Find where the given text appears and provide that cell's center as [X, Y] coordinate. 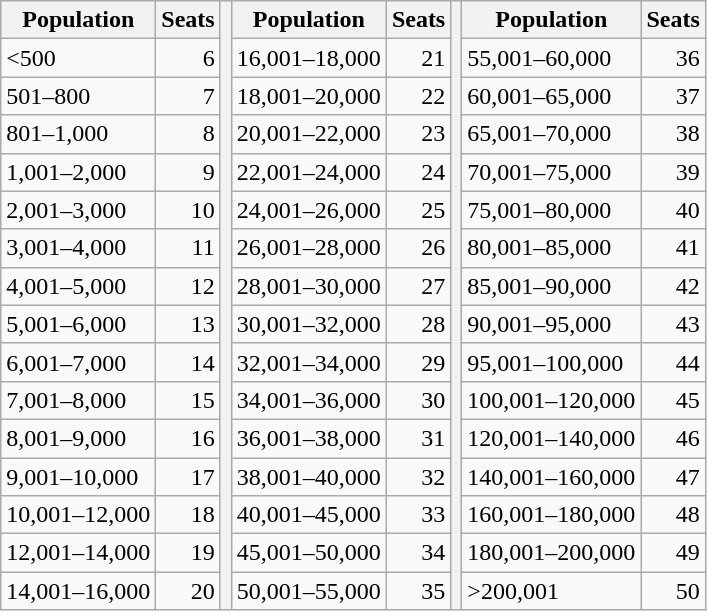
40 [673, 210]
90,001–95,000 [552, 324]
31 [418, 438]
160,001–180,000 [552, 515]
8,001–9,000 [78, 438]
<500 [78, 58]
27 [418, 286]
17 [188, 477]
80,001–85,000 [552, 248]
15 [188, 400]
34 [418, 553]
22,001–24,000 [308, 172]
20,001–22,000 [308, 134]
7,001–8,000 [78, 400]
48 [673, 515]
28 [418, 324]
70,001–75,000 [552, 172]
11 [188, 248]
16 [188, 438]
50 [673, 591]
8 [188, 134]
47 [673, 477]
3,001–4,000 [78, 248]
20 [188, 591]
501–800 [78, 96]
10 [188, 210]
95,001–100,000 [552, 362]
19 [188, 553]
26 [418, 248]
7 [188, 96]
38 [673, 134]
36 [673, 58]
85,001–90,000 [552, 286]
13 [188, 324]
>200,001 [552, 591]
14 [188, 362]
44 [673, 362]
30 [418, 400]
100,001–120,000 [552, 400]
6,001–7,000 [78, 362]
18,001–20,000 [308, 96]
14,001–16,000 [78, 591]
35 [418, 591]
25 [418, 210]
32 [418, 477]
30,001–32,000 [308, 324]
32,001–34,000 [308, 362]
75,001–80,000 [552, 210]
29 [418, 362]
43 [673, 324]
55,001–60,000 [552, 58]
41 [673, 248]
9 [188, 172]
49 [673, 553]
12,001–14,000 [78, 553]
4,001–5,000 [78, 286]
22 [418, 96]
36,001–38,000 [308, 438]
26,001–28,000 [308, 248]
42 [673, 286]
16,001–18,000 [308, 58]
50,001–55,000 [308, 591]
120,001–140,000 [552, 438]
140,001–160,000 [552, 477]
34,001–36,000 [308, 400]
33 [418, 515]
180,001–200,000 [552, 553]
6 [188, 58]
45 [673, 400]
46 [673, 438]
45,001–50,000 [308, 553]
5,001–6,000 [78, 324]
1,001–2,000 [78, 172]
23 [418, 134]
24 [418, 172]
28,001–30,000 [308, 286]
38,001–40,000 [308, 477]
10,001–12,000 [78, 515]
39 [673, 172]
60,001–65,000 [552, 96]
2,001–3,000 [78, 210]
65,001–70,000 [552, 134]
18 [188, 515]
9,001–10,000 [78, 477]
24,001–26,000 [308, 210]
21 [418, 58]
37 [673, 96]
801–1,000 [78, 134]
40,001–45,000 [308, 515]
12 [188, 286]
